Locate the cell with the specified text and output its (X, Y) center coordinate. 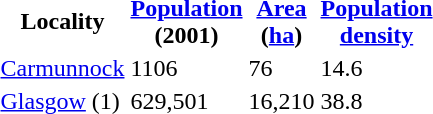
1106 (186, 68)
76 (282, 68)
